Provide the [x, y] coordinate of the cell's center where the given text is located.  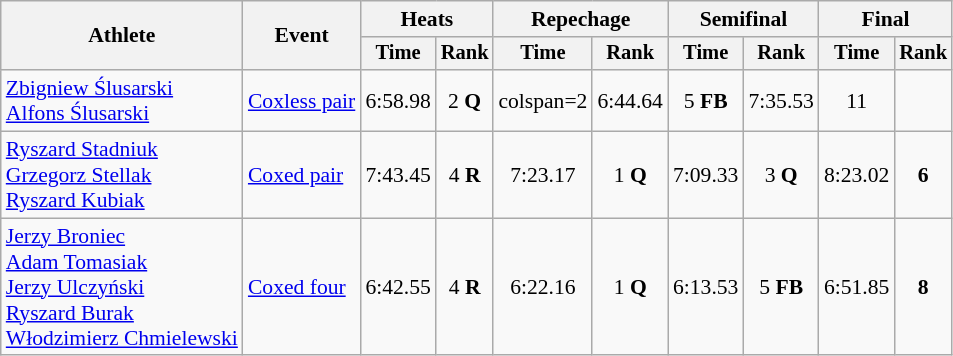
6:42.55 [398, 287]
Semifinal [744, 19]
7:35.53 [780, 100]
2 Q [465, 100]
Final [886, 19]
7:23.17 [542, 176]
Athlete [122, 36]
Coxless pair [302, 100]
6:51.85 [856, 287]
8:23.02 [856, 176]
Heats [426, 19]
6 [923, 176]
Repechage [580, 19]
Jerzy BroniecAdam TomasiakJerzy UlczyńskiRyszard BurakWłodzimierz Chmielewski [122, 287]
colspan=2 [542, 100]
Event [302, 36]
8 [923, 287]
Ryszard StadniukGrzegorz StellakRyszard Kubiak [122, 176]
6:58.98 [398, 100]
6:44.64 [630, 100]
6:13.53 [706, 287]
Coxed four [302, 287]
3 Q [780, 176]
6:22.16 [542, 287]
Coxed pair [302, 176]
11 [856, 100]
7:09.33 [706, 176]
7:43.45 [398, 176]
Zbigniew ŚlusarskiAlfons Ślusarski [122, 100]
